Search for the cell housing the specified text and yield its (x, y) center coordinate. 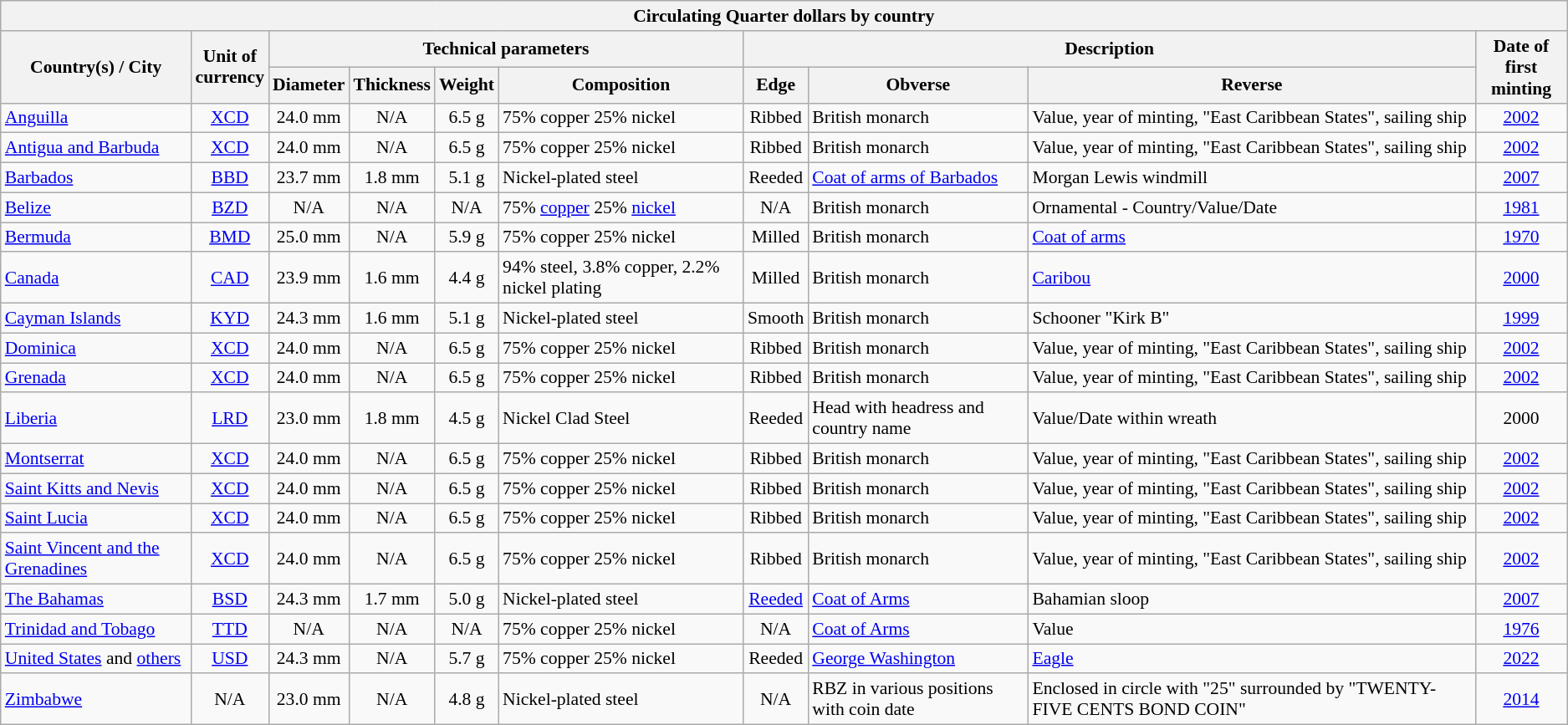
BSD (230, 600)
Composition (621, 85)
4.5 g (467, 418)
1976 (1520, 629)
The Bahamas (96, 600)
Antigua and Barbuda (96, 148)
5.9 g (467, 237)
Nickel Clad Steel (621, 418)
Description (1109, 49)
Unit of currency (230, 67)
5.0 g (467, 600)
2022 (1520, 659)
Ornamental - Country/Value/Date (1251, 207)
1999 (1520, 319)
Value (1251, 629)
4.4 g (467, 278)
94% steel, 3.8% copper, 2.2% nickel plating (621, 278)
23.7 mm (309, 178)
Schooner "Kirk B" (1251, 319)
2014 (1520, 699)
Enclosed in circle with "25" surrounded by "TWENTY-FIVE CENTS BOND COIN" (1251, 699)
Circulating Quarter dollars by country (784, 16)
Thickness (391, 85)
23.9 mm (309, 278)
Cayman Islands (96, 319)
BZD (230, 207)
Smooth (776, 319)
Trinidad and Tobago (96, 629)
RBZ in various positions with coin date (918, 699)
Saint Lucia (96, 518)
Anguilla (96, 118)
1970 (1520, 237)
Caribou (1251, 278)
Obverse (918, 85)
Weight (467, 85)
Diameter (309, 85)
KYD (230, 319)
Edge (776, 85)
Canada (96, 278)
1981 (1520, 207)
25.0 mm (309, 237)
Reverse (1251, 85)
Bermuda (96, 237)
Country(s) / City (96, 67)
Grenada (96, 378)
1.7 mm (391, 600)
Morgan Lewis windmill (1251, 178)
Saint Vincent and the Grenadines (96, 559)
Barbados (96, 178)
TTD (230, 629)
5.7 g (467, 659)
LRD (230, 418)
BMD (230, 237)
Liberia (96, 418)
Date of first minting (1520, 67)
Coat of arms (1251, 237)
Value/Date within wreath (1251, 418)
Bahamian sloop (1251, 600)
Montserrat (96, 459)
Belize (96, 207)
CAD (230, 278)
Technical parameters (506, 49)
BBD (230, 178)
Zimbabwe (96, 699)
United States and others (96, 659)
USD (230, 659)
George Washington (918, 659)
Eagle (1251, 659)
Coat of arms of Barbados (918, 178)
Dominica (96, 348)
Saint Kitts and Nevis (96, 488)
Head with headress and country name (918, 418)
4.8 g (467, 699)
